For the text-containing cell, return its midpoint in [X, Y] coordinate format. 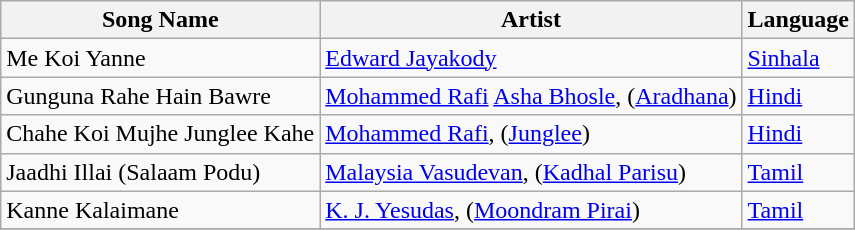
Chahe Koi Mujhe Junglee Kahe [160, 134]
Kanne Kalaimane [160, 210]
Language [798, 20]
Artist [531, 20]
Edward Jayakody [531, 58]
Sinhala [798, 58]
Jaadhi Illai (Salaam Podu) [160, 172]
Me Koi Yanne [160, 58]
Malaysia Vasudevan, (Kadhal Parisu) [531, 172]
Gunguna Rahe Hain Bawre [160, 96]
K. J. Yesudas, (Moondram Pirai) [531, 210]
Mohammed Rafi, (Junglee) [531, 134]
Mohammed Rafi Asha Bhosle, (Aradhana) [531, 96]
Song Name [160, 20]
